Scan for the cell matching the given text and deliver its (x, y) coordinate at center. 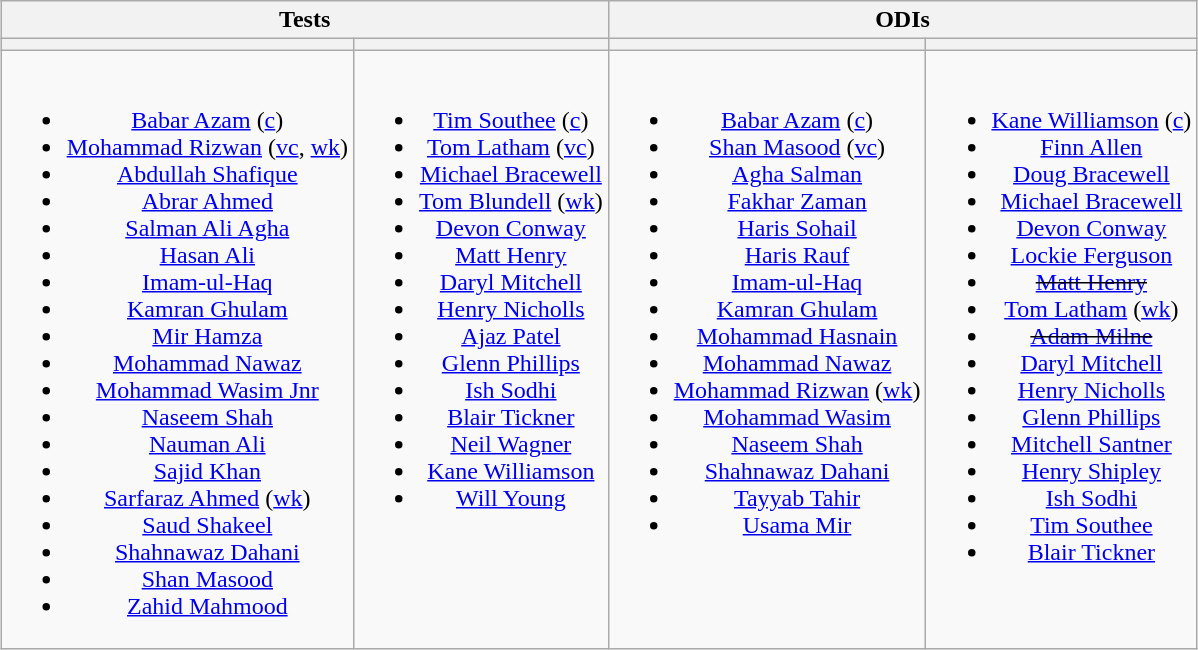
ODIs (902, 20)
Tests (304, 20)
